Return [x, y] of the center of cell containing provided text 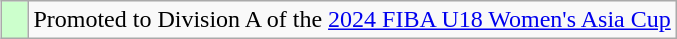
Promoted to Division A of the 2024 FIBA U18 Women's Asia Cup [352, 20]
